Determine the (x, y) coordinate at the center of the cell enclosing the given text.  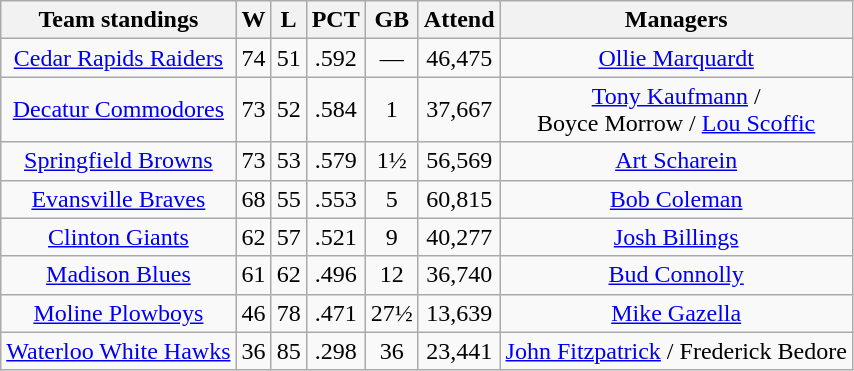
9 (392, 237)
Decatur Commodores (118, 110)
5 (392, 199)
37,667 (459, 110)
52 (288, 110)
Clinton Giants (118, 237)
Cedar Rapids Raiders (118, 58)
.496 (336, 275)
Springfield Browns (118, 161)
61 (254, 275)
Art Scharein (676, 161)
27½ (392, 313)
36,740 (459, 275)
56,569 (459, 161)
57 (288, 237)
.521 (336, 237)
Tony Kaufmann / Boyce Morrow / Lou Scoffic (676, 110)
60,815 (459, 199)
55 (288, 199)
John Fitzpatrick / Frederick Bedore (676, 351)
1 (392, 110)
68 (254, 199)
Moline Plowboys (118, 313)
74 (254, 58)
Bob Coleman (676, 199)
53 (288, 161)
Evansville Braves (118, 199)
Bud Connolly (676, 275)
W (254, 20)
Mike Gazella (676, 313)
85 (288, 351)
23,441 (459, 351)
Madison Blues (118, 275)
Josh Billings (676, 237)
.471 (336, 313)
.298 (336, 351)
46,475 (459, 58)
.579 (336, 161)
13,639 (459, 313)
GB (392, 20)
12 (392, 275)
— (392, 58)
L (288, 20)
.584 (336, 110)
Managers (676, 20)
.553 (336, 199)
46 (254, 313)
40,277 (459, 237)
1½ (392, 161)
PCT (336, 20)
Team standings (118, 20)
Attend (459, 20)
51 (288, 58)
.592 (336, 58)
78 (288, 313)
Ollie Marquardt (676, 58)
Waterloo White Hawks (118, 351)
